Provide the [x, y] coordinate of the cell's center where the given text is located.  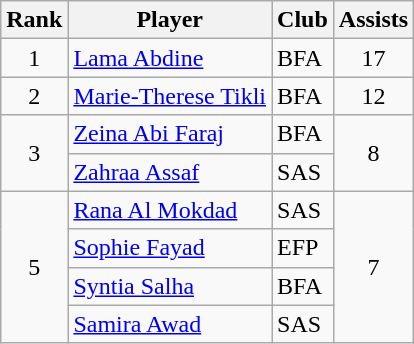
EFP [303, 248]
1 [34, 58]
Zeina Abi Faraj [170, 134]
17 [373, 58]
Player [170, 20]
Sophie Fayad [170, 248]
Samira Awad [170, 324]
Rank [34, 20]
5 [34, 267]
12 [373, 96]
Club [303, 20]
Syntia Salha [170, 286]
2 [34, 96]
Rana Al Mokdad [170, 210]
Assists [373, 20]
Zahraa Assaf [170, 172]
Marie-Therese Tikli [170, 96]
Lama Abdine [170, 58]
7 [373, 267]
3 [34, 153]
8 [373, 153]
